Capture the cell that displays the provided text and extract its (x, y) central coordinate. 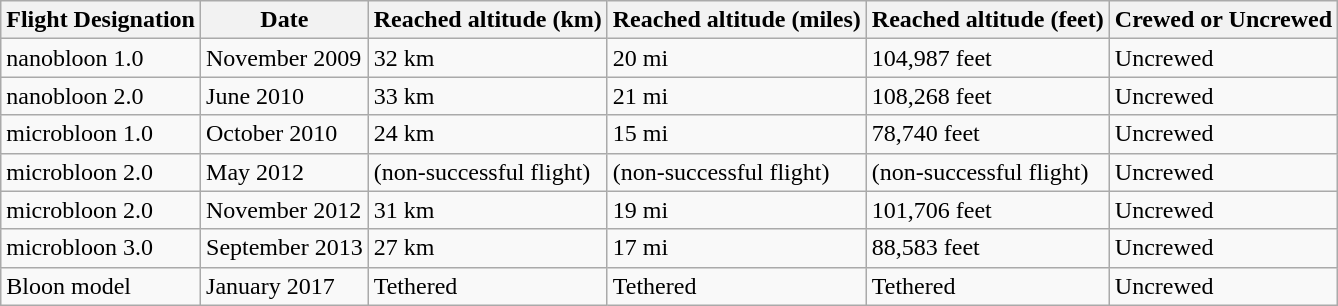
19 mi (736, 210)
31 km (488, 210)
Date (285, 20)
78,740 feet (988, 134)
May 2012 (285, 172)
15 mi (736, 134)
33 km (488, 96)
27 km (488, 248)
24 km (488, 134)
Flight Designation (101, 20)
November 2012 (285, 210)
17 mi (736, 248)
20 mi (736, 58)
June 2010 (285, 96)
101,706 feet (988, 210)
microbloon 3.0 (101, 248)
Reached altitude (km) (488, 20)
Reached altitude (miles) (736, 20)
32 km (488, 58)
88,583 feet (988, 248)
21 mi (736, 96)
Reached altitude (feet) (988, 20)
Crewed or Uncrewed (1223, 20)
nanobloon 1.0 (101, 58)
104,987 feet (988, 58)
108,268 feet (988, 96)
microbloon 1.0 (101, 134)
September 2013 (285, 248)
January 2017 (285, 286)
Bloon model (101, 286)
nanobloon 2.0 (101, 96)
October 2010 (285, 134)
November 2009 (285, 58)
